Provide the [X, Y] coordinate of the cell's center where the given text is located.  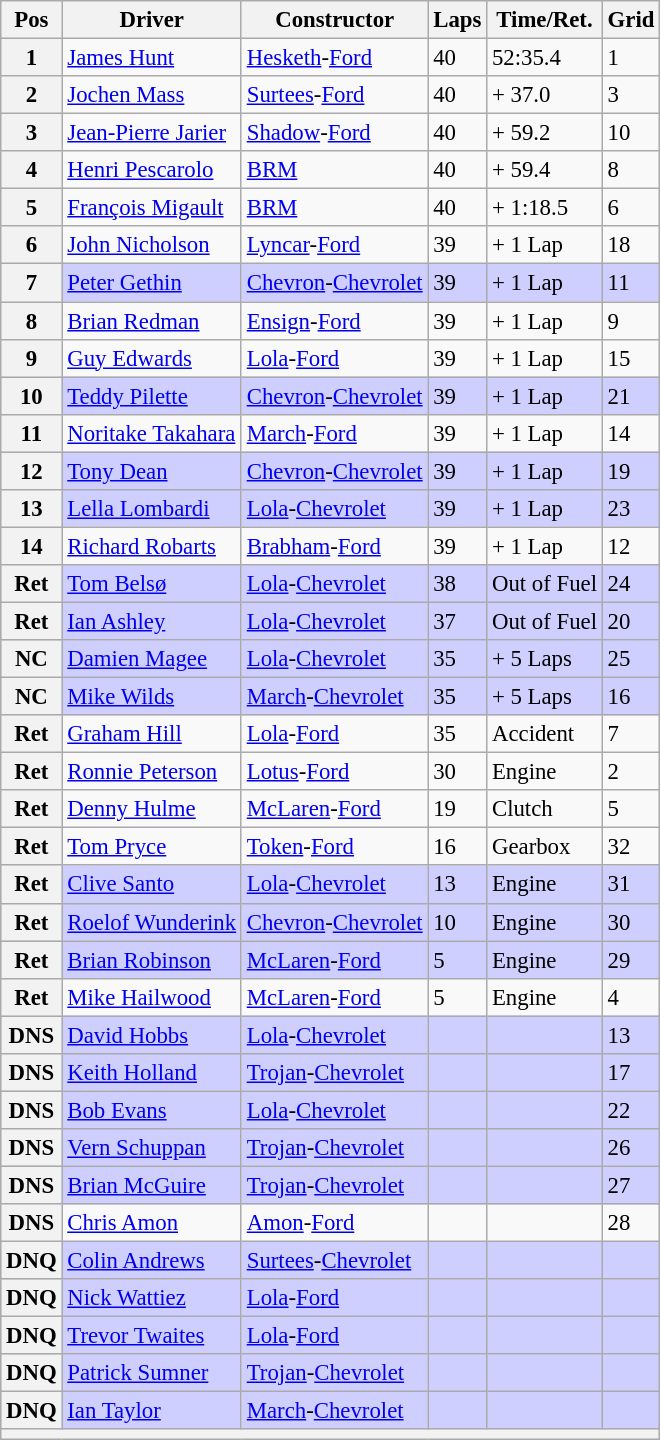
Brian McGuire [152, 1185]
26 [630, 1148]
Accident [545, 734]
Lotus-Ford [334, 772]
Brabham-Ford [334, 546]
Clive Santo [152, 885]
Graham Hill [152, 734]
Ian Taylor [152, 1411]
Gearbox [545, 847]
Ronnie Peterson [152, 772]
Lella Lombardi [152, 509]
Peter Gethin [152, 283]
31 [630, 885]
15 [630, 358]
John Nicholson [152, 245]
17 [630, 1073]
Clutch [545, 809]
28 [630, 1223]
Pos [32, 20]
20 [630, 621]
Damien Magee [152, 659]
29 [630, 960]
Colin Andrews [152, 1261]
Roelof Wunderink [152, 922]
Time/Ret. [545, 20]
James Hunt [152, 58]
Guy Edwards [152, 358]
Keith Holland [152, 1073]
Mike Wilds [152, 697]
27 [630, 1185]
23 [630, 509]
Laps [458, 20]
52:35.4 [545, 58]
Amon-Ford [334, 1223]
Richard Robarts [152, 546]
François Migault [152, 208]
21 [630, 396]
+ 59.2 [545, 133]
24 [630, 584]
Surtees-Ford [334, 95]
Henri Pescarolo [152, 170]
Driver [152, 20]
Brian Robinson [152, 960]
Ian Ashley [152, 621]
Ensign-Ford [334, 321]
Shadow-Ford [334, 133]
37 [458, 621]
Surtees-Chevrolet [334, 1261]
18 [630, 245]
Grid [630, 20]
32 [630, 847]
Teddy Pilette [152, 396]
38 [458, 584]
Chris Amon [152, 1223]
Token-Ford [334, 847]
Tony Dean [152, 471]
Hesketh-Ford [334, 58]
Brian Redman [152, 321]
22 [630, 1110]
Tom Belsø [152, 584]
March-Ford [334, 433]
Bob Evans [152, 1110]
Lyncar-Ford [334, 245]
Patrick Sumner [152, 1373]
+ 37.0 [545, 95]
Jochen Mass [152, 95]
Constructor [334, 20]
Trevor Twaites [152, 1336]
+ 59.4 [545, 170]
Noritake Takahara [152, 433]
Denny Hulme [152, 809]
+ 1:18.5 [545, 208]
25 [630, 659]
Tom Pryce [152, 847]
Jean-Pierre Jarier [152, 133]
Nick Wattiez [152, 1298]
Mike Hailwood [152, 997]
David Hobbs [152, 1035]
Vern Schuppan [152, 1148]
